Determine the (X, Y) coordinate at the center of the cell enclosing the given text.  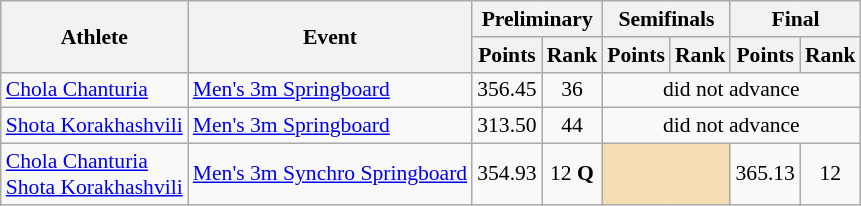
365.13 (764, 174)
Final (795, 19)
Athlete (94, 36)
Event (330, 36)
44 (572, 126)
356.45 (506, 90)
Chola ChanturiaShota Korakhashvili (94, 174)
Semifinals (666, 19)
Men's 3m Synchro Springboard (330, 174)
Shota Korakhashvili (94, 126)
354.93 (506, 174)
Preliminary (537, 19)
12 Q (572, 174)
Chola Chanturia (94, 90)
36 (572, 90)
313.50 (506, 126)
12 (830, 174)
